From the cell containing the given text, extract its center point as [X, Y] coordinate. 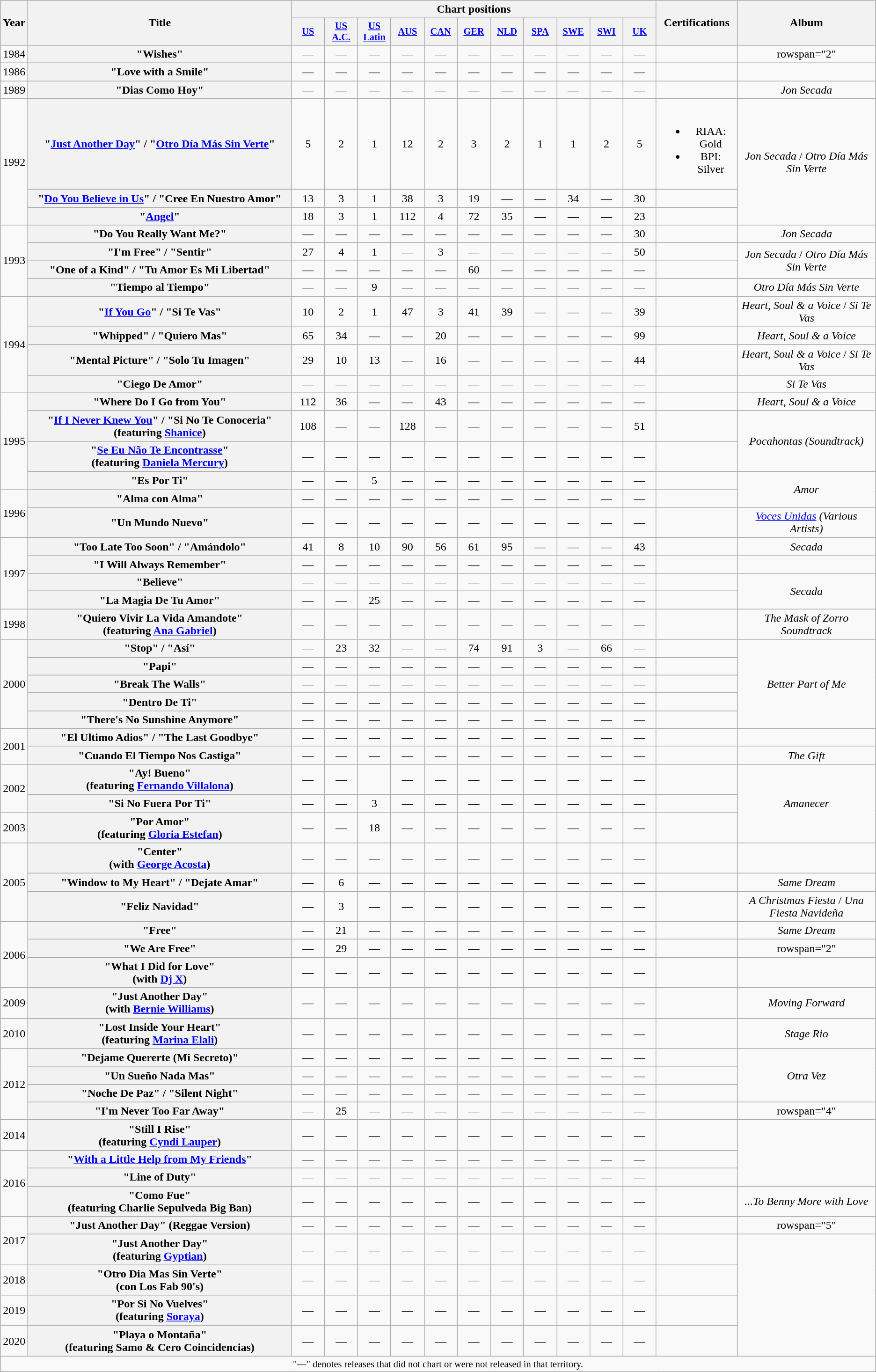
"Se Eu Não Te Encontrasse"(featuring Daniela Mercury) [160, 456]
Better Part of Me [806, 684]
"If I Never Knew You" / "Si No Te Conoceria"(featuring Shanice) [160, 426]
"Si No Fuera Por Ti" [160, 804]
1993 [14, 261]
"Center"(with George Acosta) [160, 858]
1997 [14, 573]
2001 [14, 746]
1992 [14, 162]
"Ay! Bueno"(featuring Fernando Villalona) [160, 779]
"What I Did for Love"(with Dj X) [160, 973]
US [308, 32]
A Christmas Fiesta / Una Fiesta Navideña [806, 906]
Si Te Vas [806, 384]
99 [639, 336]
"Otro Dia Mas Sin Verte"(con Los Fab 90's) [160, 1280]
"Break The Walls" [160, 684]
90 [407, 547]
"Do You Really Want Me?" [160, 234]
6 [342, 882]
51 [639, 426]
"Mental Picture" / "Solo Tu Imagen" [160, 360]
rowspan="5" [806, 1225]
"Dias Como Hoy" [160, 90]
"Playa o Montaña"(featuring Samo & Cero Coincidencias) [160, 1341]
"Just Another Day" / "Otro Día Más Sin Verte" [160, 144]
"Just Another Day" (with Bernie Williams) [160, 1003]
RIAA: GoldBPI: Silver [696, 144]
91 [507, 648]
"Cuando El Tiempo Nos Castiga" [160, 755]
50 [639, 252]
2018 [14, 1280]
SWI [606, 32]
"There's No Sunshine Anymore" [160, 719]
Amor [806, 490]
SPA [540, 32]
128 [407, 426]
1989 [14, 90]
65 [308, 336]
Certifications [696, 23]
Pocahontas (Soundtrack) [806, 441]
"If You Go" / "Si Te Vas" [160, 312]
"Como Fue"(featuring Charlie Sepulveda Big Ban) [160, 1201]
Chart positions [474, 9]
12 [407, 144]
The Mask of Zorro Soundtrack [806, 624]
2009 [14, 1003]
"Por Amor"(featuring Gloria Estefan) [160, 828]
"Line of Duty" [160, 1177]
UK [639, 32]
GER [474, 32]
"Whipped" / "Quiero Mas" [160, 336]
"Dejame Quererte (Mi Secreto)" [160, 1057]
66 [606, 648]
2020 [14, 1341]
1998 [14, 624]
AUS [407, 32]
"Just Another Day" (Reggae Version) [160, 1225]
"Love with a Smile" [160, 72]
16 [441, 360]
"Dentro De Ti" [160, 702]
61 [474, 547]
"Too Late Too Soon" / "Amándolo" [160, 547]
"Still I Rise"(featuring Cyndi Lauper) [160, 1135]
Stage Rio [806, 1034]
36 [342, 402]
"Ciego De Amor" [160, 384]
21 [342, 931]
20 [441, 336]
"La Magia De Tu Amor" [160, 600]
SWE [574, 32]
56 [441, 547]
"Alma con Alma" [160, 499]
"Free" [160, 931]
2017 [14, 1240]
"Por Si No Vuelves"(featuring Soraya) [160, 1311]
"We Are Free" [160, 948]
"Papi" [160, 666]
Moving Forward [806, 1003]
74 [474, 648]
2006 [14, 955]
Album [806, 23]
"I Will Always Remember" [160, 565]
"Un Sueño Nada Mas" [160, 1075]
35 [507, 216]
"Do You Believe in Us" / "Cree En Nuestro Amor" [160, 198]
1986 [14, 72]
"Quiero Vivir La Vida Amandote"(featuring Ana Gabriel) [160, 624]
"Believe" [160, 582]
19 [474, 198]
"Angel" [160, 216]
2019 [14, 1311]
9 [374, 287]
1984 [14, 54]
44 [639, 360]
"Un Mundo Nuevo" [160, 522]
1994 [14, 345]
Otra Vez [806, 1075]
"Feliz Navidad" [160, 906]
The Gift [806, 755]
47 [407, 312]
60 [474, 270]
NLD [507, 32]
"One of a Kind" / "Tu Amor Es Mi Libertad" [160, 270]
95 [507, 547]
2005 [14, 882]
US Latin [374, 32]
108 [308, 426]
2012 [14, 1084]
"With a Little Help from My Friends" [160, 1159]
2016 [14, 1183]
"Where Do I Go from You" [160, 402]
"Just Another Day"(featuring Gyptian) [160, 1250]
2014 [14, 1135]
1996 [14, 514]
"Window to My Heart" / "Dejate Amar" [160, 882]
"El Ultimo Adios" / "The Last Goodbye" [160, 737]
"Tiempo al Tiempo" [160, 287]
"I'm Free" / "Sentir" [160, 252]
"Wishes" [160, 54]
2010 [14, 1034]
CAN [441, 32]
2002 [14, 788]
Voces Unidas (Various Artists) [806, 522]
"Noche De Paz" / "Silent Night" [160, 1093]
"Es Por Ti" [160, 481]
rowspan="4" [806, 1111]
Otro Día Más Sin Verte [806, 287]
"I'm Never Too Far Away" [160, 1111]
38 [407, 198]
2003 [14, 828]
27 [308, 252]
Year [14, 23]
"Stop" / "Así" [160, 648]
Amanecer [806, 803]
2000 [14, 684]
US A.C. [342, 32]
...To Benny More with Love [806, 1201]
72 [474, 216]
"—" denotes releases that did not chart or were not released in that territory. [438, 1364]
32 [374, 648]
Title [160, 23]
"Lost Inside Your Heart" (featuring Marina Elali) [160, 1034]
1995 [14, 441]
8 [342, 547]
